From the cell containing the given text, extract its center point as [X, Y] coordinate. 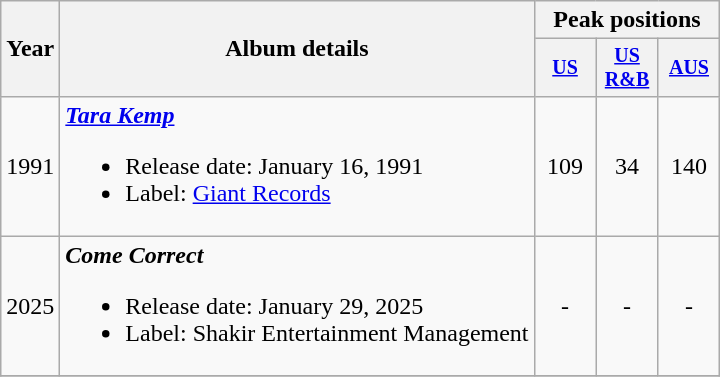
34 [627, 166]
Tara KempRelease date: January 16, 1991Label: Giant Records [297, 166]
US [565, 68]
109 [565, 166]
USR&B [627, 68]
Peak positions [627, 20]
Come CorrectRelease date: January 29, 2025Label: Shakir Entertainment Management [297, 306]
1991 [30, 166]
2025 [30, 306]
Year [30, 49]
140 [689, 166]
AUS [689, 68]
Album details [297, 49]
